Search for the cell housing the specified text and yield its [x, y] center coordinate. 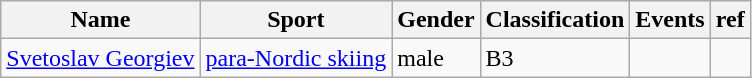
Svetoslav Georgiev [100, 58]
para-Nordic skiing [296, 58]
Gender [436, 20]
Events [670, 20]
ref [730, 20]
Name [100, 20]
Classification [555, 20]
Sport [296, 20]
B3 [555, 58]
male [436, 58]
